For the text-containing cell, return its midpoint in (x, y) coordinate format. 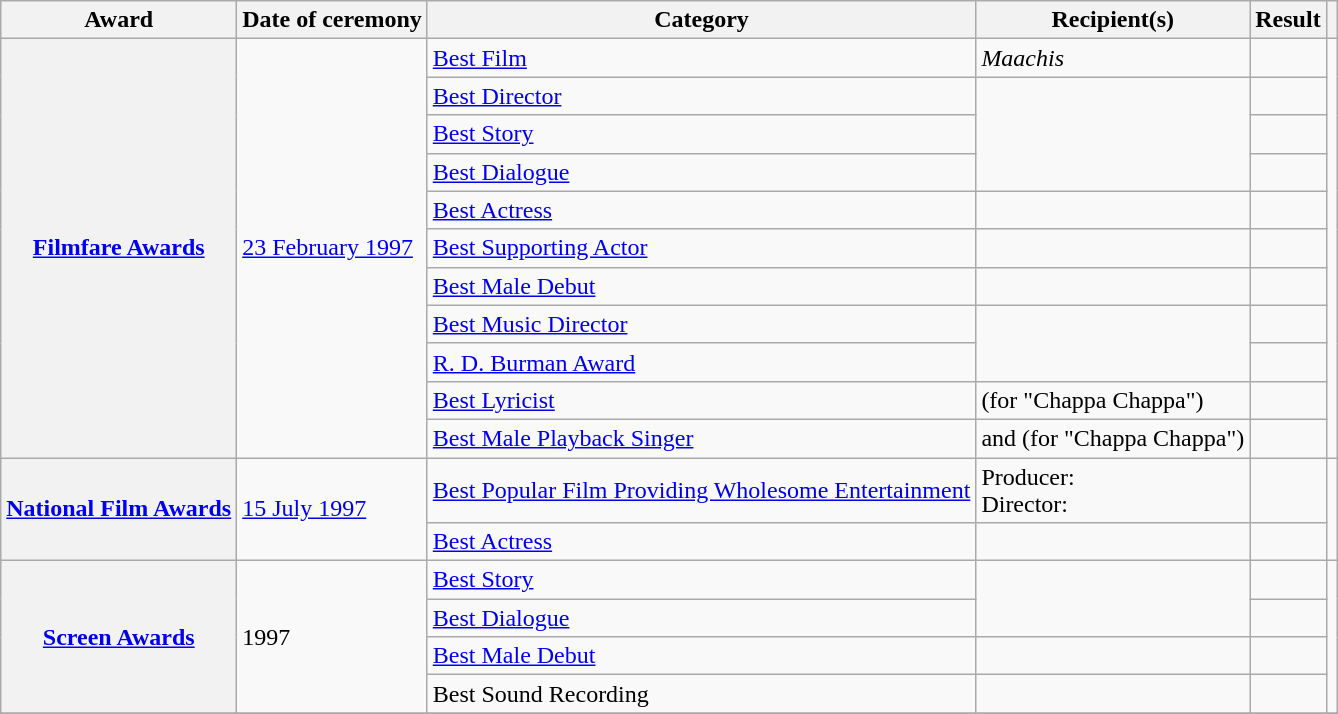
15 July 1997 (332, 510)
Best Sound Recording (702, 694)
and (for "Chappa Chappa") (1113, 438)
Category (702, 20)
Best Lyricist (702, 400)
Best Music Director (702, 324)
Maachis (1113, 58)
Date of ceremony (332, 20)
23 February 1997 (332, 248)
Best Director (702, 96)
Screen Awards (119, 637)
Best Male Playback Singer (702, 438)
Filmfare Awards (119, 248)
Recipient(s) (1113, 20)
1997 (332, 637)
National Film Awards (119, 510)
Best Supporting Actor (702, 248)
Award (119, 20)
(for "Chappa Chappa") (1113, 400)
Result (1288, 20)
Producer: Director: (1113, 490)
Best Film (702, 58)
Best Popular Film Providing Wholesome Entertainment (702, 490)
R. D. Burman Award (702, 362)
